Output the (x, y) coordinate of the center of the cell containing the given text.  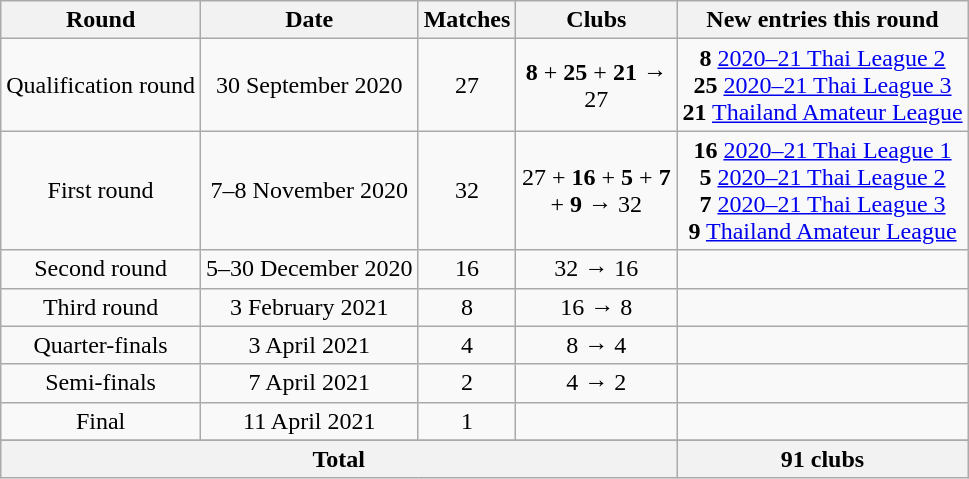
8 + 25 + 21 → 27 (596, 85)
Clubs (596, 20)
1 (467, 421)
32 (467, 190)
3 April 2021 (309, 345)
16 → 8 (596, 307)
7–8 November 2020 (309, 190)
Qualification round (101, 85)
16 (467, 269)
4 (467, 345)
Total (339, 459)
3 February 2021 (309, 307)
Quarter-finals (101, 345)
Second round (101, 269)
91 clubs (822, 459)
Round (101, 20)
New entries this round (822, 20)
8 → 4 (596, 345)
2 (467, 383)
7 April 2021 (309, 383)
4 → 2 (596, 383)
16 2020–21 Thai League 15 2020–21 Thai League 27 2020–21 Thai League 39 Thailand Amateur League (822, 190)
27 (467, 85)
32 → 16 (596, 269)
5–30 December 2020 (309, 269)
Third round (101, 307)
27 + 16 + 5 + 7 + 9 → 32 (596, 190)
8 (467, 307)
8 2020–21 Thai League 225 2020–21 Thai League 321 Thailand Amateur League (822, 85)
30 September 2020 (309, 85)
Date (309, 20)
Semi-finals (101, 383)
11 April 2021 (309, 421)
Final (101, 421)
Matches (467, 20)
First round (101, 190)
